Scan for the cell matching the given text and deliver its [X, Y] coordinate at center. 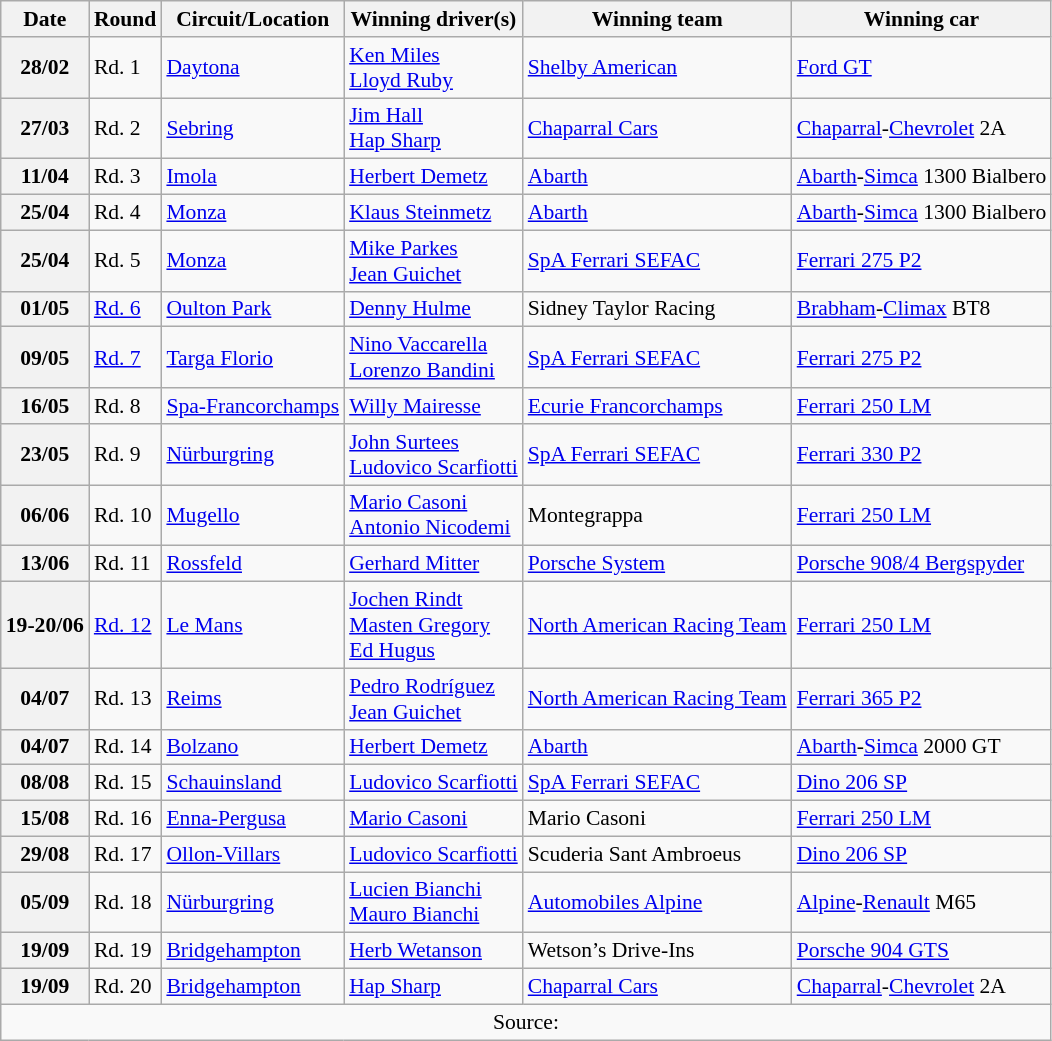
27/03 [45, 128]
Porsche 904 GTS [922, 951]
Rd. 9 [126, 454]
08/08 [45, 783]
Rd. 1 [126, 68]
Wetson’s Drive-Ins [658, 951]
Rd. 15 [126, 783]
29/08 [45, 854]
Mugello [252, 516]
Rd. 13 [126, 698]
Abarth-Simca 2000 GT [922, 747]
Ford GT [922, 68]
Alpine-Renault M65 [922, 902]
Ollon-Villars [252, 854]
John Surtees Ludovico Scarfiotti [434, 454]
Shelby American [658, 68]
Porsche System [658, 564]
Rd. 16 [126, 819]
Brabham-Climax BT8 [922, 309]
Rd. 4 [126, 213]
05/09 [45, 902]
Le Mans [252, 626]
Lucien Bianchi Mauro Bianchi [434, 902]
Rd. 3 [126, 177]
Automobiles Alpine [658, 902]
Winning car [922, 19]
Spa-Francorchamps [252, 406]
Pedro Rodríguez Jean Guichet [434, 698]
Rd. 5 [126, 260]
Scuderia Sant Ambroeus [658, 854]
Denny Hulme [434, 309]
Daytona [252, 68]
Ferrari 330 P2 [922, 454]
15/08 [45, 819]
Rd. 6 [126, 309]
13/06 [45, 564]
Gerhard Mitter [434, 564]
Rd. 7 [126, 358]
Rd. 18 [126, 902]
Source: [526, 1022]
Date [45, 19]
Mario Casoni Antonio Nicodemi [434, 516]
Rossfeld [252, 564]
Rd. 14 [126, 747]
Sidney Taylor Racing [658, 309]
Reims [252, 698]
06/06 [45, 516]
Sebring [252, 128]
01/05 [45, 309]
Imola [252, 177]
Rd. 11 [126, 564]
Targa Florio [252, 358]
Willy Mairesse [434, 406]
Montegrappa [658, 516]
Circuit/Location [252, 19]
Rd. 20 [126, 987]
Mike Parkes Jean Guichet [434, 260]
Enna-Pergusa [252, 819]
Rd. 2 [126, 128]
28/02 [45, 68]
Rd. 12 [126, 626]
Round [126, 19]
Bolzano [252, 747]
Hap Sharp [434, 987]
23/05 [45, 454]
Ferrari 365 P2 [922, 698]
09/05 [45, 358]
Winning driver(s) [434, 19]
19-20/06 [45, 626]
Ecurie Francorchamps [658, 406]
Nino Vaccarella Lorenzo Bandini [434, 358]
Jochen Rindt Masten Gregory Ed Hugus [434, 626]
Klaus Steinmetz [434, 213]
Porsche 908/4 Bergspyder [922, 564]
Herb Wetanson [434, 951]
Schauinsland [252, 783]
Rd. 17 [126, 854]
Rd. 19 [126, 951]
Ken Miles Lloyd Ruby [434, 68]
Rd. 8 [126, 406]
11/04 [45, 177]
Oulton Park [252, 309]
Winning team [658, 19]
Jim Hall Hap Sharp [434, 128]
Rd. 10 [126, 516]
16/05 [45, 406]
